Provide the (X, Y) coordinate of the cell's center where the given text is located.  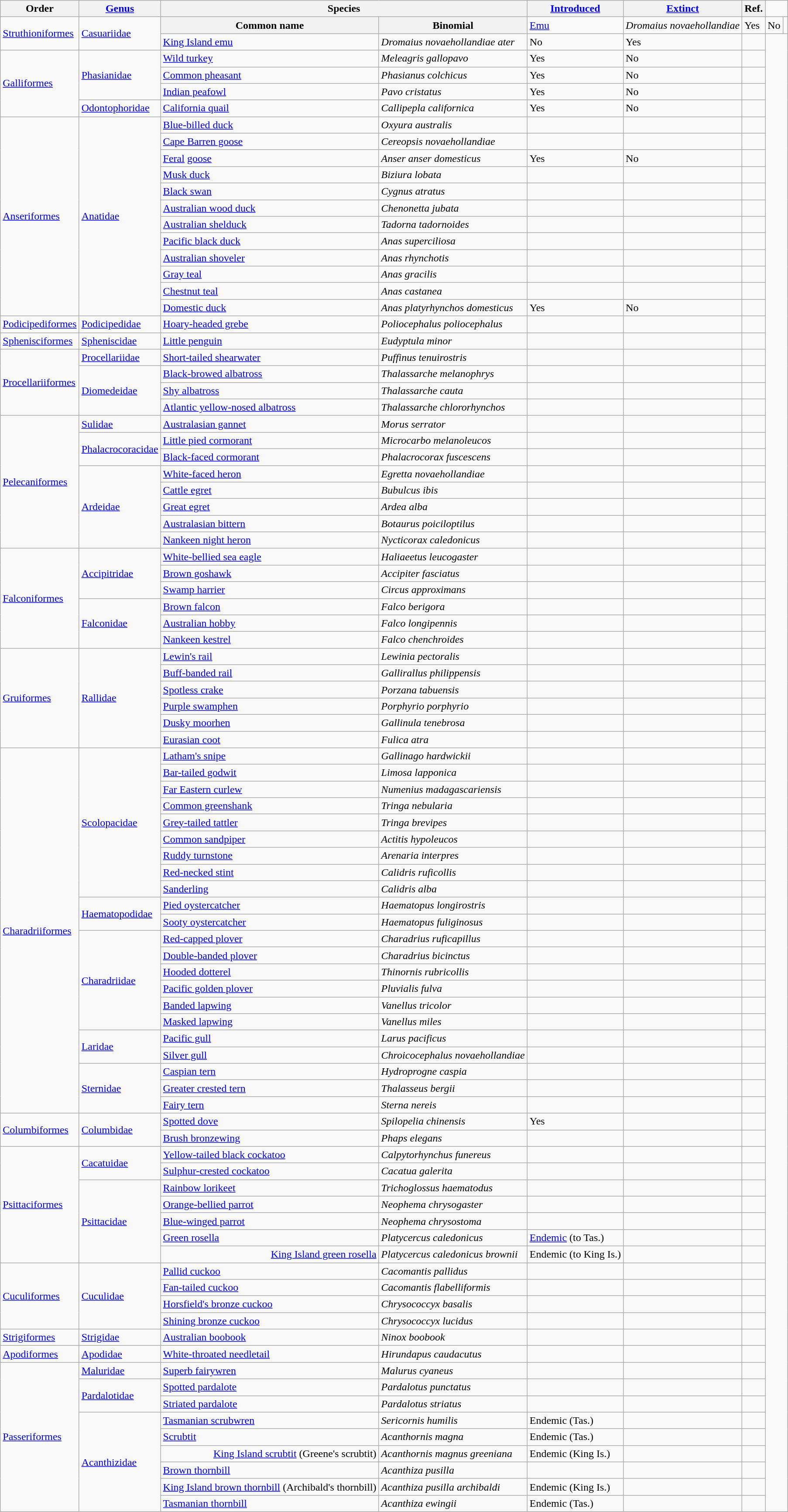
Diomedeidae (120, 391)
Rallidae (120, 698)
Dromaius novaehollandiae (683, 25)
Charadriiformes (40, 930)
Dromaius novaehollandiae ater (453, 42)
Thinornis rubricollis (453, 972)
Tadorna tadornoides (453, 225)
Pardalotidae (120, 1395)
Thalassarche cauta (453, 391)
Arenaria interpres (453, 856)
Ardea alba (453, 507)
Porzana tabuensis (453, 689)
Far Eastern curlew (270, 789)
Fan-tailed cuckoo (270, 1288)
Pardalotus striatus (453, 1404)
Genus (120, 9)
Porphyrio porphyrio (453, 706)
Gallinula tenebrosa (453, 723)
Galliformes (40, 83)
Thalasseus bergii (453, 1088)
Sternidae (120, 1088)
Nankeen night heron (270, 540)
Striated pardalote (270, 1404)
Ardeidae (120, 507)
Sphenisciformes (40, 341)
Pacific black duck (270, 241)
Greater crested tern (270, 1088)
Fulica atra (453, 740)
Sanderling (270, 889)
Tasmanian thornbill (270, 1503)
Domestic duck (270, 308)
Caspian tern (270, 1072)
Morus serrator (453, 424)
Scolopacidae (120, 823)
Scrubtit (270, 1437)
Great egret (270, 507)
Sulidae (120, 424)
Falco chenchroides (453, 640)
Anseriformes (40, 216)
Ref. (754, 9)
Pallid cuckoo (270, 1271)
Thalassarche chlororhynchos (453, 407)
Black-browed albatross (270, 374)
White-throated needletail (270, 1354)
Thalassarche melanophrys (453, 374)
Brush bronzewing (270, 1138)
Superb fairywren (270, 1371)
Australian shelduck (270, 225)
Podicipedidae (120, 324)
Charadrius bicinctus (453, 955)
Silver gull (270, 1055)
Gallirallus philippensis (453, 673)
Red-necked stint (270, 872)
Bubulcus ibis (453, 490)
Lewin's rail (270, 656)
Spotless crake (270, 689)
Swamp harrier (270, 590)
Buff-banded rail (270, 673)
Australasian bittern (270, 524)
Eurasian coot (270, 740)
Cacatuidae (120, 1163)
Spilopelia chinensis (453, 1121)
Ruddy turnstone (270, 856)
Cacomantis flabelliformis (453, 1288)
Neophema chrysogaster (453, 1204)
Haematopus fuliginosus (453, 922)
Acanthornis magnus greeniana (453, 1454)
Short-tailed shearwater (270, 357)
Passeriformes (40, 1437)
Indian peafowl (270, 92)
Chestnut teal (270, 291)
Calidris ruficollis (453, 872)
King Island green rosella (270, 1254)
Strigidae (120, 1337)
Hoary-headed grebe (270, 324)
Extinct (683, 9)
White-faced heron (270, 473)
Pacific gull (270, 1039)
Blue-winged parrot (270, 1221)
Common name (270, 25)
Procellariidae (120, 357)
Falco berigora (453, 607)
Phasianidae (120, 75)
Charadrius ruficapillus (453, 939)
Ninox boobook (453, 1337)
Phaps elegans (453, 1138)
Brown falcon (270, 607)
Pavo cristatus (453, 92)
Acanthizidae (120, 1462)
Musk duck (270, 175)
Horsfield's bronze cuckoo (270, 1304)
Egretta novaehollandiae (453, 473)
Bar-tailed godwit (270, 773)
Struthioniformes (40, 34)
Haematopus longirostris (453, 905)
Accipiter fasciatus (453, 573)
Phasianus colchicus (453, 75)
Shining bronze cuckoo (270, 1321)
Eudyptula minor (453, 341)
White-bellied sea eagle (270, 557)
Microcarbo melanoleucos (453, 440)
Spheniscidae (120, 341)
Callipepla californica (453, 108)
Acanthiza ewingii (453, 1503)
Platycercus caledonicus (453, 1238)
Little penguin (270, 341)
Banded lapwing (270, 1005)
Malurus cyaneus (453, 1371)
Psittaciformes (40, 1204)
Haematopodidae (120, 914)
Anatidae (120, 216)
Tringa nebularia (453, 806)
Meleagris gallopavo (453, 58)
Australian shoveler (270, 258)
Pluvialis fulva (453, 988)
Strigiformes (40, 1337)
Endemic (to Tas.) (575, 1238)
Trichoglossus haematodus (453, 1188)
Vanellus miles (453, 1022)
Chroicocephalus novaehollandiae (453, 1055)
Brown thornbill (270, 1470)
Binomial (453, 25)
Charadriidae (120, 980)
Cape Barren goose (270, 141)
Chrysococcyx basalis (453, 1304)
Brown goshawk (270, 573)
Tringa brevipes (453, 823)
Australian wood duck (270, 208)
Nankeen kestrel (270, 640)
Cereopsis novaehollandiae (453, 141)
Anas gracilis (453, 274)
Endemic (to King Is.) (575, 1254)
Emu (575, 25)
Shy albatross (270, 391)
Yellow-tailed black cockatoo (270, 1155)
Sooty oystercatcher (270, 922)
Apodiformes (40, 1354)
Australian boobook (270, 1337)
Calidris alba (453, 889)
Limosa lapponica (453, 773)
Anas platyrhynchos domesticus (453, 308)
Anser anser domesticus (453, 158)
Hydroprogne caspia (453, 1072)
Acanthiza pusilla (453, 1470)
Psittacidae (120, 1221)
King Island emu (270, 42)
Common sandpiper (270, 839)
Podicipediformes (40, 324)
Fairy tern (270, 1105)
Puffinus tenuirostris (453, 357)
Procellariiformes (40, 382)
Gruiformes (40, 698)
Cacatua galerita (453, 1171)
Pied oystercatcher (270, 905)
Chenonetta jubata (453, 208)
Rainbow lorikeet (270, 1188)
Orange-bellied parrot (270, 1204)
Numenius madagascariensis (453, 789)
California quail (270, 108)
Green rosella (270, 1238)
Maluridae (120, 1371)
Actitis hypoleucos (453, 839)
Feral goose (270, 158)
Calpytorhynchus funereus (453, 1155)
Blue-billed duck (270, 125)
King Island brown thornbill (Archibald's thornbill) (270, 1487)
Phalacrocoracidae (120, 449)
Hooded dotterel (270, 972)
Botaurus poiciloptilus (453, 524)
Sulphur-crested cockatoo (270, 1171)
Casuariidae (120, 34)
Falconidae (120, 623)
Vanellus tricolor (453, 1005)
Cattle egret (270, 490)
Apodidae (120, 1354)
Common pheasant (270, 75)
Hirundapus caudacutus (453, 1354)
Phalacrocorax fuscescens (453, 457)
Black swan (270, 191)
Sericornis humilis (453, 1420)
Cacomantis pallidus (453, 1271)
Order (40, 9)
Oxyura australis (453, 125)
Laridae (120, 1047)
Odontophoridae (120, 108)
Wild turkey (270, 58)
Larus pacificus (453, 1039)
Purple swamphen (270, 706)
Accipitridae (120, 573)
Acanthiza pusilla archibaldi (453, 1487)
Lewinia pectoralis (453, 656)
Double-banded plover (270, 955)
Spotted dove (270, 1121)
Atlantic yellow-nosed albatross (270, 407)
Nycticorax caledonicus (453, 540)
Columbiformes (40, 1130)
Species (344, 9)
Acanthornis magna (453, 1437)
Cuculidae (120, 1296)
Falco longipennis (453, 623)
Pacific golden plover (270, 988)
Black-faced cormorant (270, 457)
Common greenshank (270, 806)
Masked lapwing (270, 1022)
Dusky moorhen (270, 723)
Biziura lobata (453, 175)
Neophema chrysostoma (453, 1221)
Introduced (575, 9)
Falconiformes (40, 598)
Australasian gannet (270, 424)
Sterna nereis (453, 1105)
Anas castanea (453, 291)
Little pied cormorant (270, 440)
Gray teal (270, 274)
Cuculiformes (40, 1296)
King Island scrubtit (Greene's scrubtit) (270, 1454)
Latham's snipe (270, 756)
Haliaeetus leucogaster (453, 557)
Columbidae (120, 1130)
Gallinago hardwickii (453, 756)
Circus approximans (453, 590)
Cygnus atratus (453, 191)
Grey-tailed tattler (270, 823)
Red-capped plover (270, 939)
Spotted pardalote (270, 1387)
Pardalotus punctatus (453, 1387)
Chrysococcyx lucidus (453, 1321)
Tasmanian scrubwren (270, 1420)
Anas superciliosa (453, 241)
Anas rhynchotis (453, 258)
Platycercus caledonicus brownii (453, 1254)
Pelecaniformes (40, 482)
Australian hobby (270, 623)
Poliocephalus poliocephalus (453, 324)
